Pinpoint the cell where the given text exists, returning its [X, Y] midpoint coordinate. 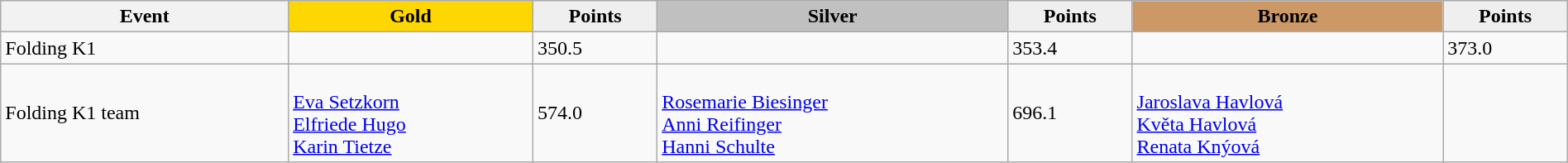
696.1 [1070, 113]
574.0 [595, 113]
353.4 [1070, 48]
Folding K1 [145, 48]
Folding K1 team [145, 113]
373.0 [1505, 48]
Silver [833, 17]
Event [145, 17]
Bronze [1288, 17]
Gold [411, 17]
Jaroslava HavlováKvěta HavlováRenata Knýová [1288, 113]
350.5 [595, 48]
Rosemarie BiesingerAnni ReifingerHanni Schulte [833, 113]
Eva SetzkornElfriede HugoKarin Tietze [411, 113]
